Output the [x, y] coordinate of the center of the cell containing the given text.  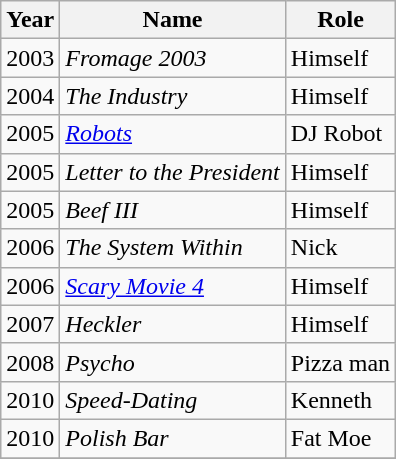
Psycho [172, 362]
Nick [340, 248]
Kenneth [340, 400]
Fromage 2003 [172, 58]
Scary Movie 4 [172, 286]
Fat Moe [340, 438]
DJ Robot [340, 134]
Pizza man [340, 362]
2003 [30, 58]
Speed-Dating [172, 400]
Robots [172, 134]
Heckler [172, 324]
Letter to the President [172, 172]
Name [172, 20]
The System Within [172, 248]
2007 [30, 324]
Beef III [172, 210]
Polish Bar [172, 438]
Year [30, 20]
The Industry [172, 96]
2008 [30, 362]
Role [340, 20]
2004 [30, 96]
